Locate the cell with the specified text and output its (X, Y) center coordinate. 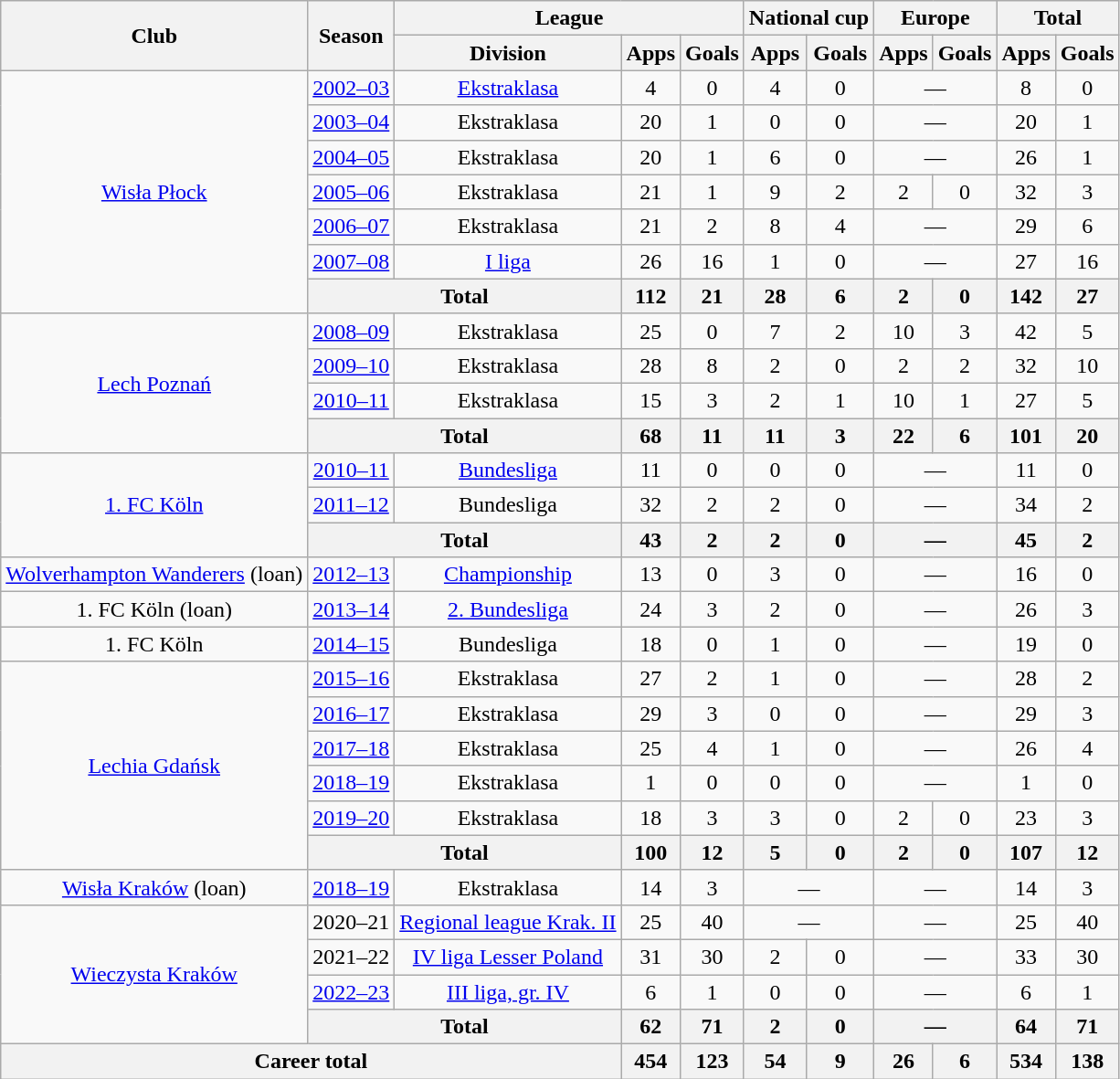
2011–12 (351, 505)
National cup (808, 18)
Lechia Gdańsk (154, 766)
2002–03 (351, 88)
138 (1087, 1062)
Wisła Płock (154, 192)
Season (351, 36)
64 (1026, 1027)
2. Bundesliga (508, 609)
24 (650, 609)
54 (775, 1062)
2003–04 (351, 122)
Club (154, 36)
100 (650, 852)
454 (650, 1062)
101 (1026, 436)
23 (1026, 818)
2015–16 (351, 679)
2012–13 (351, 575)
2007–08 (351, 261)
Lech Poznań (154, 383)
42 (1026, 331)
2016–17 (351, 714)
2006–07 (351, 227)
2014–15 (351, 644)
534 (1026, 1062)
68 (650, 436)
I liga (508, 261)
Wolverhampton Wanderers (loan) (154, 575)
2004–05 (351, 157)
62 (650, 1027)
Wisła Kraków (loan) (154, 887)
15 (650, 400)
107 (1026, 852)
2022–23 (351, 991)
2021–22 (351, 957)
43 (650, 540)
19 (1026, 644)
2020–21 (351, 922)
League (569, 18)
34 (1026, 505)
2008–09 (351, 331)
2017–18 (351, 748)
Championship (508, 575)
123 (713, 1062)
7 (775, 331)
Career total (311, 1062)
1. FC Köln (loan) (154, 609)
Regional league Krak. II (508, 922)
2005–06 (351, 192)
31 (650, 957)
Wieczysta Kraków (154, 974)
2019–20 (351, 818)
2009–10 (351, 365)
33 (1026, 957)
Division (508, 53)
142 (1026, 296)
45 (1026, 540)
Europe (935, 18)
112 (650, 296)
13 (650, 575)
2013–14 (351, 609)
IV liga Lesser Poland (508, 957)
22 (903, 436)
III liga, gr. IV (508, 991)
